Find where the given text appears and provide that cell's center as [X, Y] coordinate. 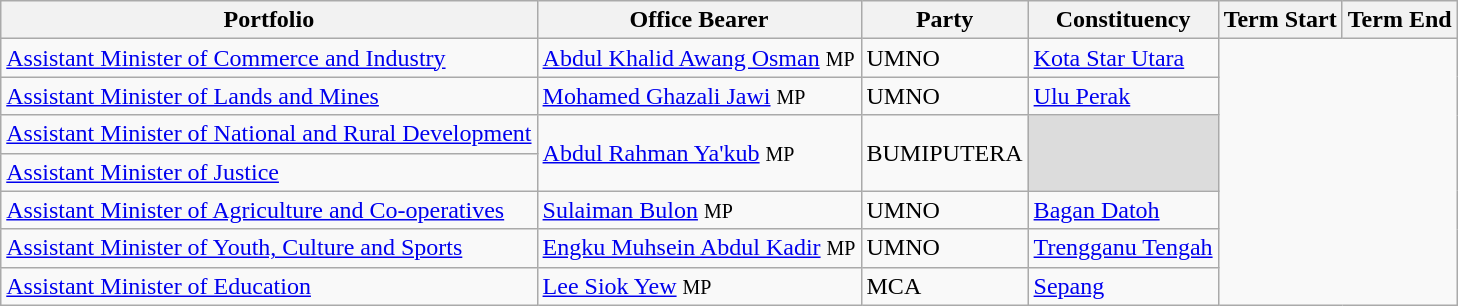
Engku Muhsein Abdul Kadir MP [699, 248]
Abdul Khalid Awang Osman MP [699, 58]
Assistant Minister of Lands and Mines [269, 96]
Kota Star Utara [1123, 58]
Lee Siok Yew MP [699, 286]
Trengganu Tengah [1123, 248]
Bagan Datoh [1123, 210]
Sepang [1123, 286]
Term Start [1280, 20]
Portfolio [269, 20]
Constituency [1123, 20]
Term End [1400, 20]
Assistant Minister of Agriculture and Co-operatives [269, 210]
BUMIPUTERA [944, 153]
Assistant Minister of Justice [269, 172]
Assistant Minister of Education [269, 286]
Abdul Rahman Ya'kub MP [699, 153]
Assistant Minister of Youth, Culture and Sports [269, 248]
Assistant Minister of Commerce and Industry [269, 58]
Office Bearer [699, 20]
Sulaiman Bulon MP [699, 210]
Assistant Minister of National and Rural Development [269, 134]
Party [944, 20]
Mohamed Ghazali Jawi MP [699, 96]
MCA [944, 286]
Ulu Perak [1123, 96]
